Return the [X, Y] coordinate for the center point of the cell that contains the specified text.  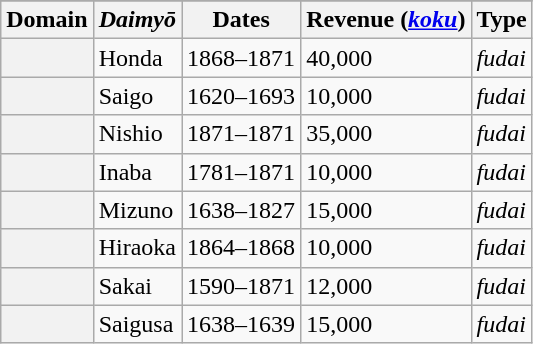
Daimyō [137, 20]
12,000 [386, 286]
1864–1868 [242, 248]
Saigo [137, 96]
40,000 [386, 58]
Inaba [137, 172]
1590–1871 [242, 286]
Dates [242, 20]
Revenue (koku) [386, 20]
Type [502, 20]
Mizuno [137, 210]
1620–1693 [242, 96]
1871–1871 [242, 134]
Hiraoka [137, 248]
Saigusa [137, 324]
1638–1639 [242, 324]
1868–1871 [242, 58]
35,000 [386, 134]
1638–1827 [242, 210]
Sakai [137, 286]
1781–1871 [242, 172]
Nishio [137, 134]
Domain [47, 20]
Honda [137, 58]
